Extract the (x, y) coordinate from the center of the cell holding the provided text.  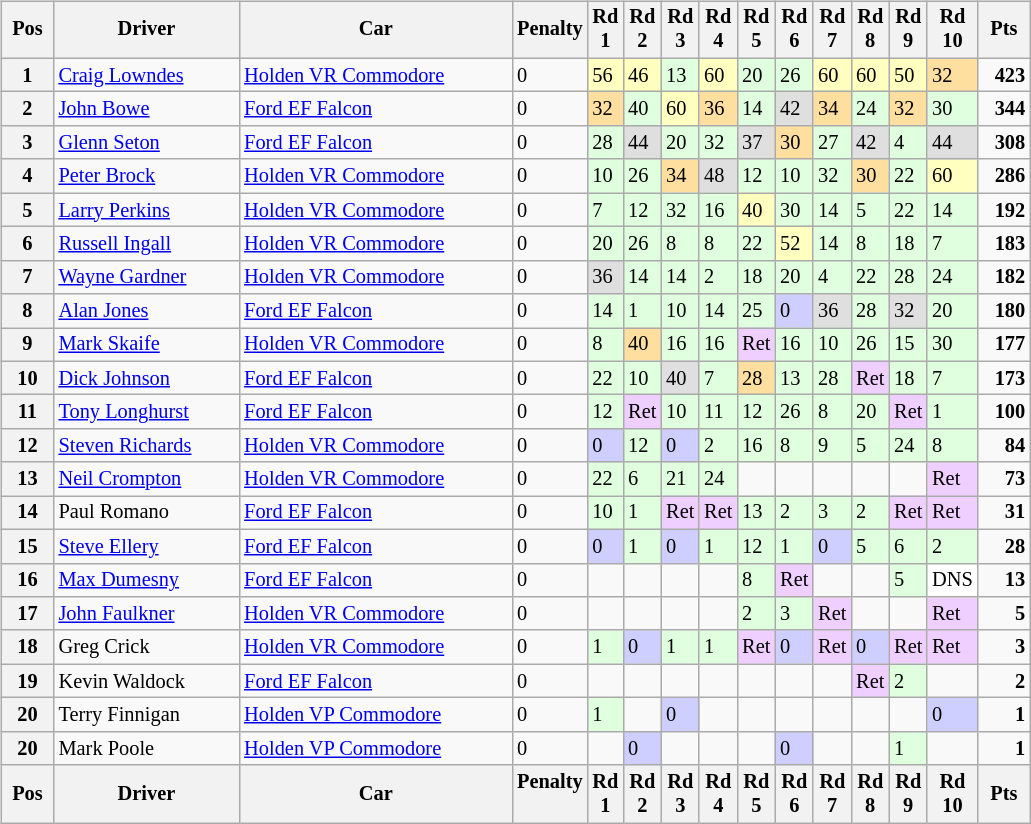
Terry Finnigan (147, 715)
Alan Jones (147, 311)
37 (756, 143)
Steven Richards (147, 446)
Neil Crompton (147, 479)
17 (27, 614)
180 (1004, 311)
Kevin Waldock (147, 681)
Tony Longhurst (147, 412)
Greg Crick (147, 647)
Wayne Gardner (147, 277)
192 (1004, 210)
46 (642, 75)
Steve Ellery (147, 546)
27 (832, 143)
52 (794, 244)
John Bowe (147, 109)
Russell Ingall (147, 244)
21 (680, 479)
Max Dumesny (147, 580)
48 (718, 176)
Paul Romano (147, 513)
50 (908, 75)
19 (27, 681)
DNS (952, 580)
84 (1004, 446)
177 (1004, 345)
Craig Lowndes (147, 75)
308 (1004, 143)
Peter Brock (147, 176)
John Faulkner (147, 614)
Mark Skaife (147, 345)
Dick Johnson (147, 378)
73 (1004, 479)
182 (1004, 277)
183 (1004, 244)
25 (756, 311)
Glenn Seton (147, 143)
286 (1004, 176)
423 (1004, 75)
Larry Perkins (147, 210)
173 (1004, 378)
100 (1004, 412)
56 (606, 75)
Mark Poole (147, 748)
31 (1004, 513)
344 (1004, 109)
